Identify which cell holds the provided text, then report its (X, Y) central coordinate. 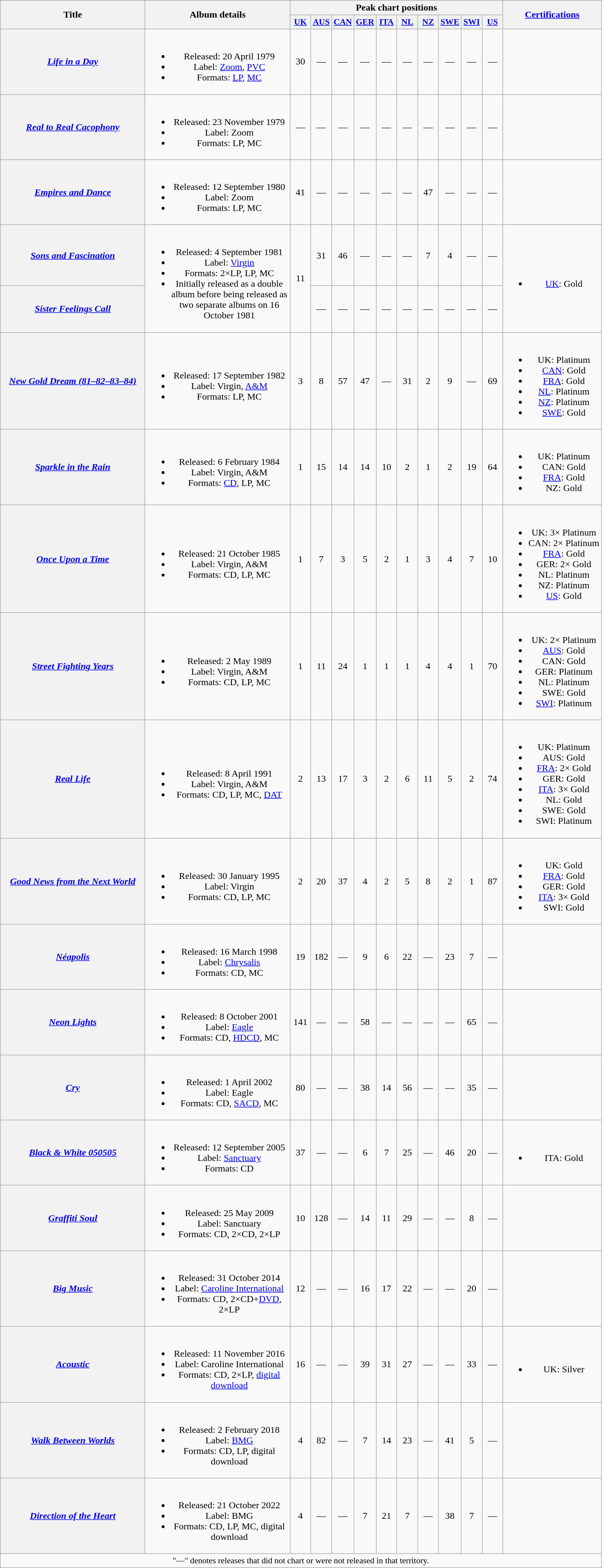
82 (321, 1440)
Empires and Dance (73, 192)
Direction of the Heart (73, 1516)
Big Music (73, 1288)
Released: 8 October 2001Label: EagleFormats: CD, HDCD, MC (218, 1022)
30 (301, 62)
87 (493, 881)
Peak chart positions (397, 8)
Walk Between Worlds (73, 1440)
57 (343, 381)
128 (321, 1218)
Released: 31 October 2014Label: Caroline InternationalFormats: CD, 2×CD+DVD, 2×LP (218, 1288)
SWI (472, 22)
58 (365, 1022)
Street Fighting Years (73, 666)
Title (73, 15)
Released: 11 November 2016Label: Caroline InternationalFormats: CD, 2×LP, digital download (218, 1364)
UK: 2× PlatinumAUS: GoldCAN: GoldGER: PlatinumNL: PlatinumSWE: GoldSWI: Platinum (552, 666)
Good News from the Next World (73, 881)
65 (472, 1022)
"—" denotes releases that did not chart or were not released in that territory. (301, 1561)
Released: 20 April 1979Label: Zoom, PVCFormats: LP, MC (218, 62)
Sons and Fascination (73, 255)
Released: 12 September 1980Label: ZoomFormats: LP, MC (218, 192)
74 (493, 779)
Released: 6 February 1984Label: Virgin, A&MFormats: CD, LP, MC (218, 467)
24 (343, 666)
UK: GoldFRA: GoldGER: GoldITA: 3× GoldSWI: Gold (552, 881)
Released: 1 April 2002Label: EagleFormats: CD, SACD, MC (218, 1088)
69 (493, 381)
UK: 3× PlatinumCAN: 2× PlatinumFRA: GoldGER: 2× GoldNL: PlatinumNZ: PlatinumUS: Gold (552, 559)
CAN (343, 22)
New Gold Dream (81–82–83–84) (73, 381)
Released: 17 September 1982Label: Virgin, A&MFormats: LP, MC (218, 381)
UK: Gold (552, 279)
39 (365, 1364)
Released: 23 November 1979Label: ZoomFormats: LP, MC (218, 127)
Certifications (552, 15)
Once Upon a Time (73, 559)
UK: PlatinumAUS: GoldFRA: 2× GoldGER: GoldITA: 3× GoldNL: GoldSWE: GoldSWI: Platinum (552, 779)
Released: 2 May 1989Label: Virgin, A&MFormats: CD, LP, MC (218, 666)
UK: PlatinumCAN: GoldFRA: GoldNZ: Gold (552, 467)
SWE (450, 22)
Released: 12 September 2005Label: SanctuaryFormats: CD (218, 1152)
Life in a Day (73, 62)
13 (321, 779)
Released: 21 October 1985Label: Virgin, A&MFormats: CD, LP, MC (218, 559)
35 (472, 1088)
33 (472, 1364)
29 (408, 1218)
Released: 25 May 2009Label: SanctuaryFormats: CD, 2×CD, 2×LP (218, 1218)
AUS (321, 22)
Released: 2 February 2018Label: BMGFormats: CD, LP, digital download (218, 1440)
US (493, 22)
Released: 21 October 2022Label: BMGFormats: CD, LP, MC, digital download (218, 1516)
15 (321, 467)
Cry (73, 1088)
UK: Silver (552, 1364)
141 (301, 1022)
ITA (386, 22)
Néapolis (73, 957)
Released: 8 April 1991Label: Virgin, A&MFormats: CD, LP, MC, DAT (218, 779)
GER (365, 22)
182 (321, 957)
Album details (218, 15)
Released: 16 March 1998Label: ChrysalisFormats: CD, MC (218, 957)
Acoustic (73, 1364)
Graffiti Soul (73, 1218)
12 (301, 1288)
64 (493, 467)
70 (493, 666)
56 (408, 1088)
27 (408, 1364)
Released: 30 January 1995Label: VirginFormats: CD, LP, MC (218, 881)
25 (408, 1152)
80 (301, 1088)
21 (386, 1516)
NZ (428, 22)
Real to Real Cacophony (73, 127)
UK: PlatinumCAN: GoldFRA: GoldNL: PlatinumNZ: PlatinumSWE: Gold (552, 381)
Sister Feelings Call (73, 309)
Black & White 050505 (73, 1152)
Sparkle in the Rain (73, 467)
ITA: Gold (552, 1152)
UK (301, 22)
Neon Lights (73, 1022)
NL (408, 22)
Real Life (73, 779)
